Determine the (x, y) coordinate at the center of the cell enclosing the given text.  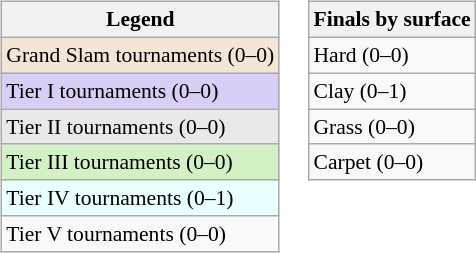
Finals by surface (392, 20)
Carpet (0–0) (392, 162)
Tier II tournaments (0–0) (140, 127)
Legend (140, 20)
Tier I tournaments (0–0) (140, 91)
Hard (0–0) (392, 55)
Tier IV tournaments (0–1) (140, 198)
Tier V tournaments (0–0) (140, 234)
Tier III tournaments (0–0) (140, 162)
Grass (0–0) (392, 127)
Grand Slam tournaments (0–0) (140, 55)
Clay (0–1) (392, 91)
